Output the (X, Y) coordinate of the center of the cell containing the given text.  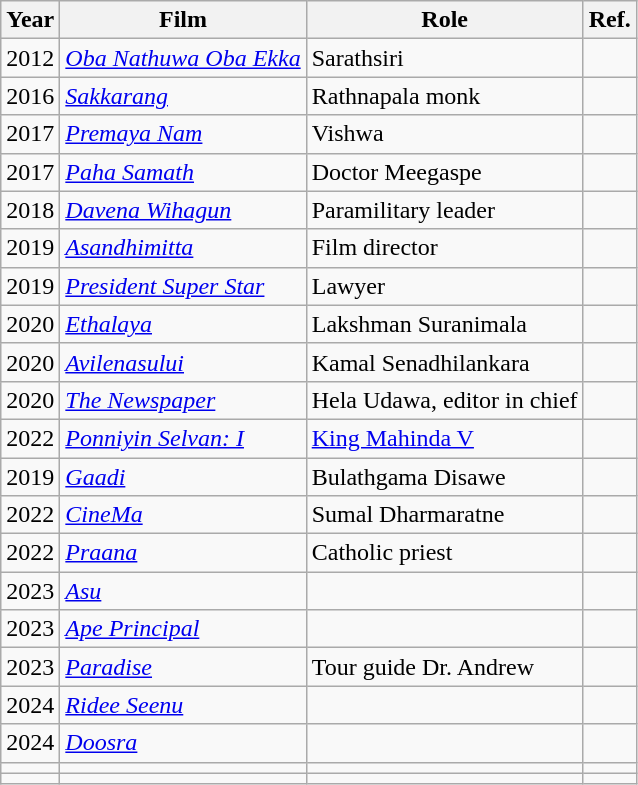
Asu (183, 591)
Sarathsiri (444, 58)
Paramilitary leader (444, 210)
Ponniyin Selvan: I (183, 438)
Ethalaya (183, 324)
Sumal Dharmaratne (444, 515)
Sakkarang (183, 96)
2018 (30, 210)
Paha Samath (183, 172)
Asandhimitta (183, 248)
Tour guide Dr. Andrew (444, 667)
Bulathgama Disawe (444, 477)
Film director (444, 248)
Paradise (183, 667)
Gaadi (183, 477)
Doctor Meegaspe (444, 172)
Lawyer (444, 286)
President Super Star (183, 286)
Praana (183, 553)
Davena Wihagun (183, 210)
Lakshman Suranimala (444, 324)
Hela Udawa, editor in chief (444, 400)
The Newspaper (183, 400)
Premaya Nam (183, 134)
Avilenasului (183, 362)
Film (183, 20)
Ridee Seenu (183, 705)
2016 (30, 96)
Role (444, 20)
King Mahinda V (444, 438)
CineMa (183, 515)
Vishwa (444, 134)
Rathnapala monk (444, 96)
2012 (30, 58)
Catholic priest (444, 553)
Year (30, 20)
Kamal Senadhilankara (444, 362)
Ref. (610, 20)
Doosra (183, 743)
Oba Nathuwa Oba Ekka (183, 58)
Ape Principal (183, 629)
